From the cell containing the given text, extract its center point as [x, y] coordinate. 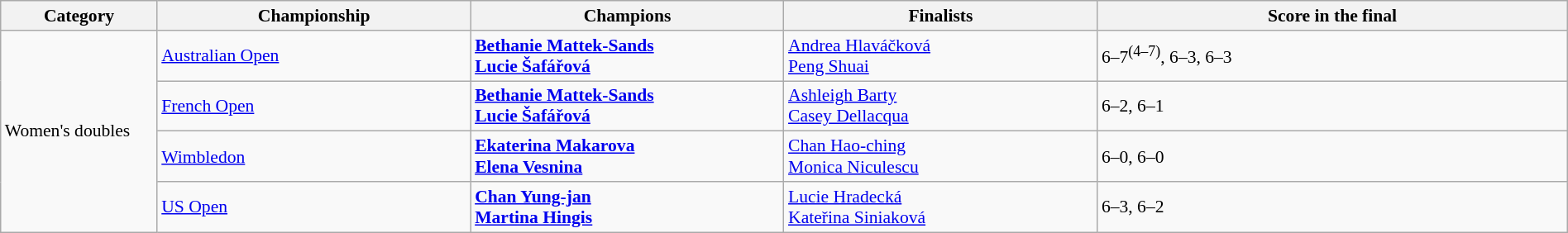
Ekaterina Makarova Elena Vesnina [627, 157]
Wimbledon [314, 157]
6–2, 6–1 [1332, 106]
US Open [314, 207]
Chan Hao-ching Monica Niculescu [941, 157]
Australian Open [314, 56]
Category [79, 16]
Andrea Hlaváčková Peng Shuai [941, 56]
French Open [314, 106]
Finalists [941, 16]
Championship [314, 16]
Champions [627, 16]
6–3, 6–2 [1332, 207]
Score in the final [1332, 16]
Chan Yung-jan Martina Hingis [627, 207]
Lucie Hradecká Kateřina Siniaková [941, 207]
Ashleigh Barty Casey Dellacqua [941, 106]
6–7(4–7), 6–3, 6–3 [1332, 56]
6–0, 6–0 [1332, 157]
Women's doubles [79, 131]
